Return the [x, y] coordinate for the center point of the cell that contains the specified text.  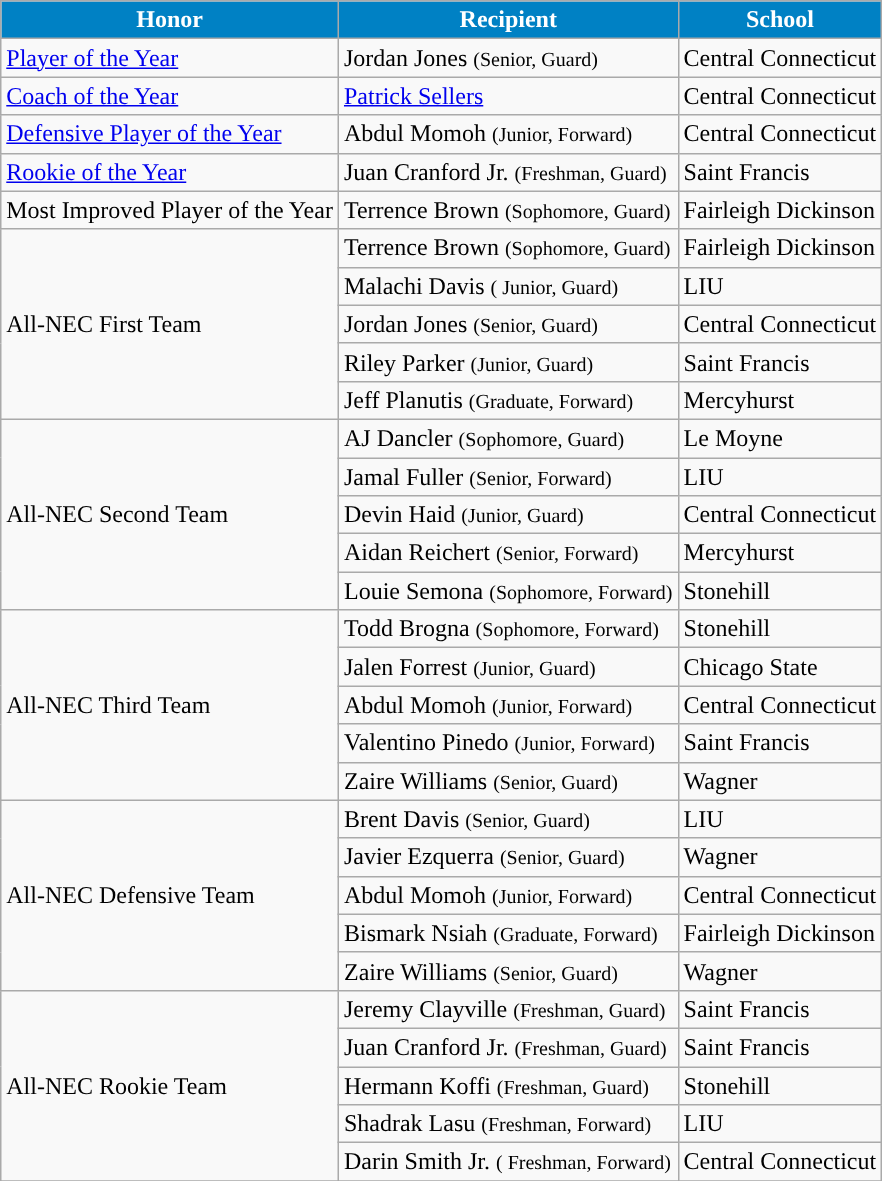
Todd Brogna (Sophomore, Forward) [508, 629]
Rookie of the Year [170, 172]
Jamal Fuller (Senior, Forward) [508, 477]
Shadrak Lasu (Freshman, Forward) [508, 1124]
Defensive Player of the Year [170, 134]
Most Improved Player of the Year [170, 210]
Javier Ezquerra (Senior, Guard) [508, 857]
Jeff Planutis (Graduate, Forward) [508, 400]
Louie Semona (Sophomore, Forward) [508, 591]
All-NEC Rookie Team [170, 1085]
All-NEC First Team [170, 324]
All-NEC Defensive Team [170, 895]
Brent Davis (Senior, Guard) [508, 819]
Darin Smith Jr. ( Freshman, Forward) [508, 1162]
Devin Haid (Junior, Guard) [508, 515]
School [780, 20]
Jeremy Clayville (Freshman, Guard) [508, 1009]
All-NEC Second Team [170, 514]
Patrick Sellers [508, 96]
All-NEC Third Team [170, 705]
Chicago State [780, 667]
Coach of the Year [170, 96]
Malachi Davis ( Junior, Guard) [508, 286]
Riley Parker (Junior, Guard) [508, 362]
Valentino Pinedo (Junior, Forward) [508, 743]
Hermann Koffi (Freshman, Guard) [508, 1085]
Aidan Reichert (Senior, Forward) [508, 553]
Bismark Nsiah (Graduate, Forward) [508, 933]
AJ Dancler (Sophomore, Guard) [508, 438]
Player of the Year [170, 58]
Honor [170, 20]
Recipient [508, 20]
Le Moyne [780, 438]
Jalen Forrest (Junior, Guard) [508, 667]
